Scan for the cell matching the given text and deliver its (X, Y) coordinate at center. 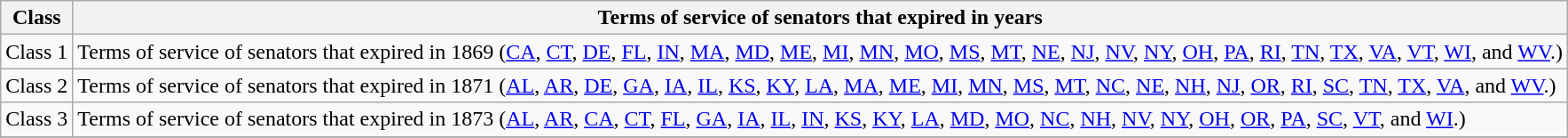
Terms of service of senators that expired in years (820, 18)
Class 1 (37, 52)
Class 3 (37, 119)
Class 2 (37, 85)
Class (37, 18)
